Extract the (X, Y) coordinate from the center of the cell holding the provided text.  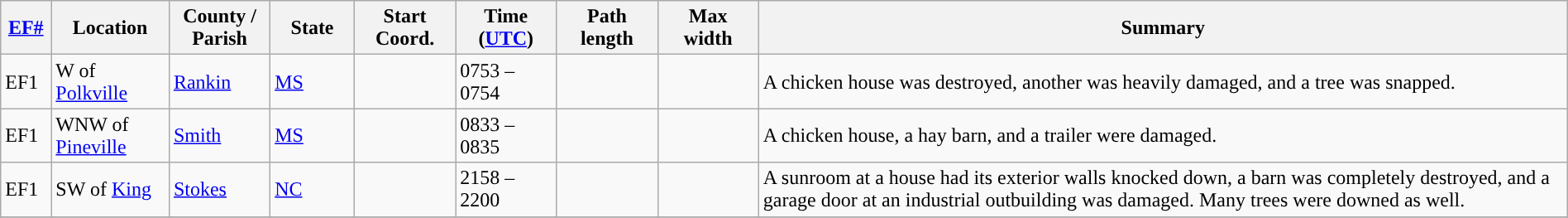
Location (111, 28)
Start Coord. (404, 28)
A chicken house was destroyed, another was heavily damaged, and a tree was snapped. (1163, 81)
Path length (607, 28)
Rankin (219, 81)
Smith (219, 136)
County / Parish (219, 28)
0753 – 0754 (506, 81)
Summary (1163, 28)
WNW of Pineville (111, 136)
Max width (708, 28)
State (313, 28)
2158 – 2200 (506, 189)
A chicken house, a hay barn, and a trailer were damaged. (1163, 136)
EF# (26, 28)
NC (313, 189)
SW of King (111, 189)
0833 – 0835 (506, 136)
Time (UTC) (506, 28)
Stokes (219, 189)
W of Polkville (111, 81)
